Scan for the cell matching the given text and deliver its [x, y] coordinate at center. 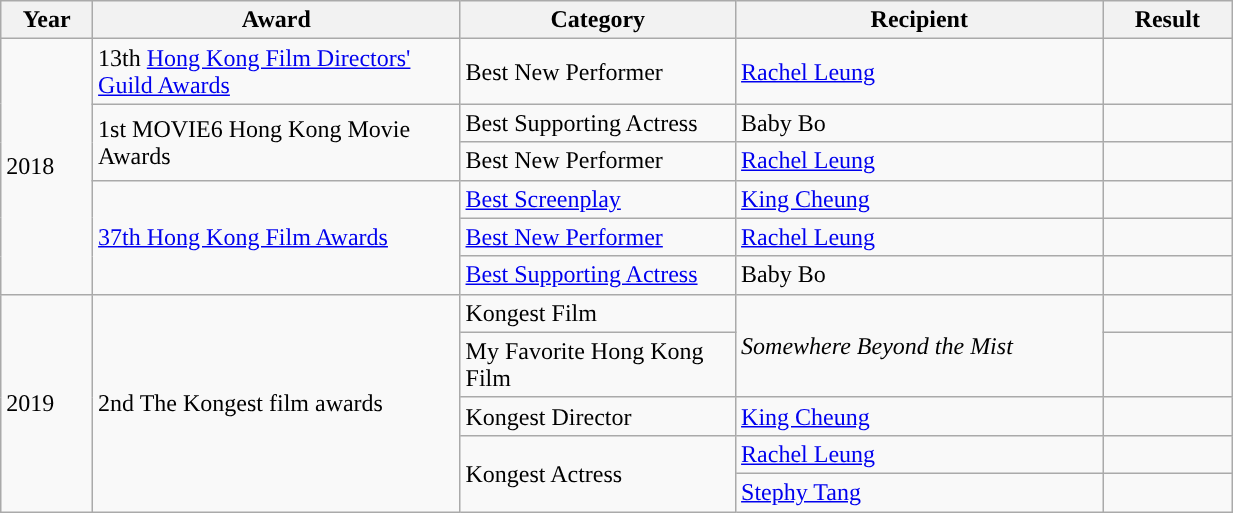
Category [598, 20]
2nd The Kongest film awards [276, 402]
Kongest Film [598, 313]
My Favorite Hong Kong Film [598, 364]
2019 [47, 402]
Best Screenplay [598, 199]
Result [1168, 20]
Award [276, 20]
2018 [47, 166]
Somewhere Beyond the Mist [920, 346]
Year [47, 20]
1st MOVIE6 Hong Kong Movie Awards [276, 142]
Recipient [920, 20]
Stephy Tang [920, 492]
Kongest Actress [598, 473]
13th Hong Kong Film Directors' Guild Awards [276, 72]
Kongest Director [598, 416]
37th Hong Kong Film Awards [276, 237]
